From the cell containing the given text, extract its center point as (x, y) coordinate. 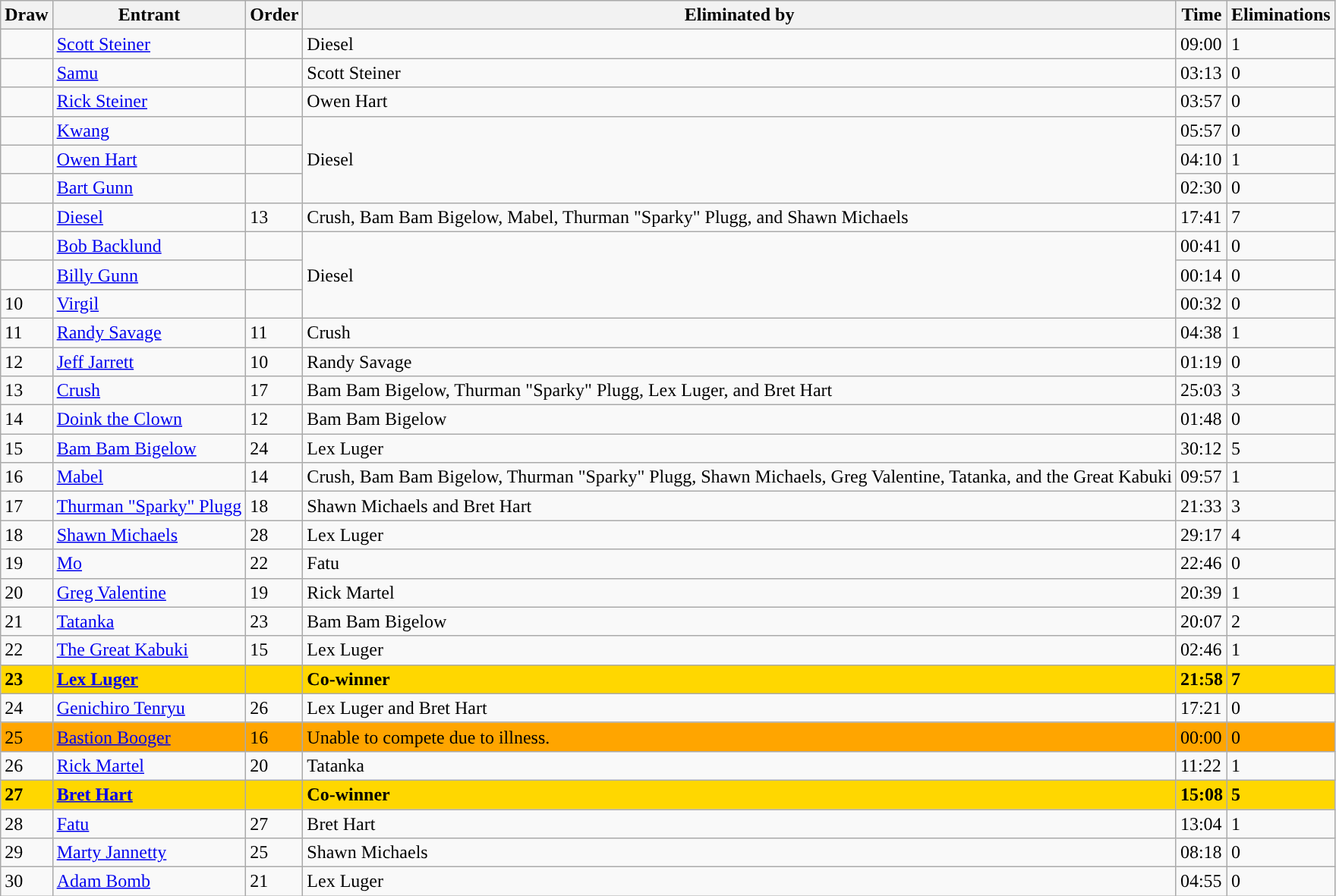
Greg Valentine (149, 593)
29 (27, 853)
09:57 (1201, 477)
00:32 (1201, 303)
Shawn Michaels and Bret Hart (739, 506)
Eliminations (1281, 15)
Lex Luger and Bret Hart (739, 708)
Kwang (149, 130)
Bam Bam Bigelow, Thurman "Sparky" Plugg, Lex Luger, and Bret Hart (739, 391)
The Great Kabuki (149, 650)
4 (1281, 535)
Bastion Booger (149, 737)
15:08 (1201, 794)
Crush, Bam Bam Bigelow, Thurman "Sparky" Plugg, Shawn Michaels, Greg Valentine, Tatanka, and the Great Kabuki (739, 477)
05:57 (1201, 130)
02:30 (1201, 188)
09:00 (1201, 44)
17:41 (1201, 217)
Entrant (149, 15)
Unable to compete due to illness. (739, 737)
00:41 (1201, 246)
11:22 (1201, 766)
20:39 (1201, 593)
30:12 (1201, 448)
03:57 (1201, 102)
Billy Gunn (149, 275)
13:04 (1201, 823)
01:48 (1201, 420)
21:33 (1201, 506)
25:03 (1201, 391)
21:58 (1201, 679)
Virgil (149, 303)
Genichiro Tenryu (149, 708)
Draw (27, 15)
Jeff Jarrett (149, 362)
Eliminated by (739, 15)
Samu (149, 73)
Bob Backlund (149, 246)
20:07 (1201, 621)
04:10 (1201, 159)
Adam Bomb (149, 882)
00:14 (1201, 275)
02:46 (1201, 650)
04:38 (1201, 332)
Marty Jannetty (149, 853)
17:21 (1201, 708)
2 (1281, 621)
00:00 (1201, 737)
30 (27, 882)
03:13 (1201, 73)
Mabel (149, 477)
Bart Gunn (149, 188)
Thurman "Sparky" Plugg (149, 506)
Order (275, 15)
22:46 (1201, 564)
Mo (149, 564)
Rick Steiner (149, 102)
Crush, Bam Bam Bigelow, Mabel, Thurman "Sparky" Plugg, and Shawn Michaels (739, 217)
Doink the Clown (149, 420)
01:19 (1201, 362)
08:18 (1201, 853)
29:17 (1201, 535)
04:55 (1201, 882)
Time (1201, 15)
